Capture the cell that displays the provided text and extract its [X, Y] central coordinate. 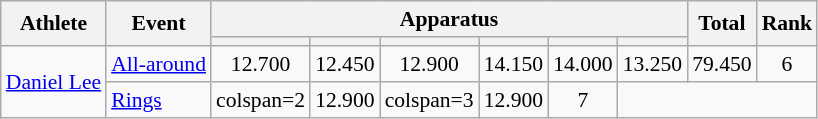
Event [158, 24]
Total [722, 24]
Rings [158, 100]
79.450 [722, 64]
Apparatus [449, 19]
colspan=2 [260, 100]
colspan=3 [430, 100]
13.250 [652, 64]
7 [582, 100]
Daniel Lee [54, 82]
Athlete [54, 24]
All-around [158, 64]
14.000 [582, 64]
14.150 [514, 64]
12.700 [260, 64]
Rank [788, 24]
12.450 [344, 64]
6 [788, 64]
